Return the [x, y] coordinate for the center point of the cell that contains the specified text.  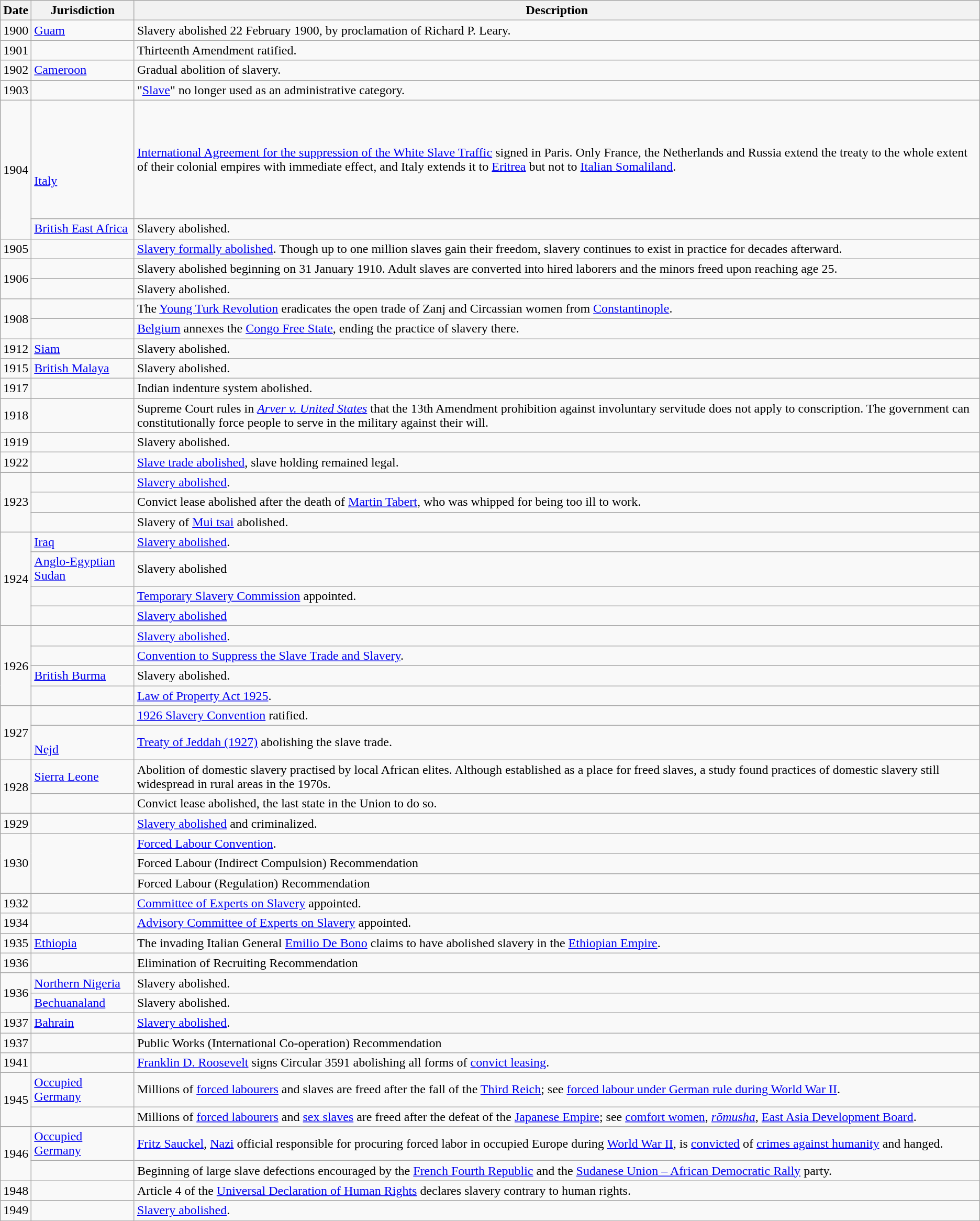
1927 [16, 733]
1926 [16, 665]
Thirteenth Amendment ratified. [557, 50]
1928 [16, 786]
1934 [16, 923]
1903 [16, 90]
Northern Nigeria [83, 983]
Convention to Suppress the Slave Trade and Slavery. [557, 656]
1901 [16, 50]
Millions of forced labourers and slaves are freed after the fall of the Third Reich; see forced labour under German rule during World War II. [557, 1090]
Convict lease abolished, the last state in the Union to do so. [557, 804]
Jurisdiction [83, 10]
Cameroon [83, 70]
Sierra Leone [83, 777]
Belgium annexes the Congo Free State, ending the practice of slavery there. [557, 328]
1917 [16, 389]
1923 [16, 502]
1945 [16, 1100]
1932 [16, 903]
Advisory Committee of Experts on Slavery appointed. [557, 923]
Franklin D. Roosevelt signs Circular 3591 abolishing all forms of convict leasing. [557, 1063]
1924 [16, 579]
Convict lease abolished after the death of Martin Tabert, who was whipped for being too ill to work. [557, 502]
Slave trade abolished, slave holding remained legal. [557, 462]
1949 [16, 1211]
Iraq [83, 542]
Temporary Slavery Commission appointed. [557, 596]
1926 Slavery Convention ratified. [557, 716]
"Slave" no longer used as an administrative category. [557, 90]
1948 [16, 1191]
1906 [16, 279]
Italy [83, 159]
1919 [16, 442]
1922 [16, 462]
The invading Italian General Emilio De Bono claims to have abolished slavery in the Ethiopian Empire. [557, 943]
1900 [16, 30]
Siam [83, 348]
1941 [16, 1063]
Slavery of Mui tsai abolished. [557, 522]
1946 [16, 1154]
1929 [16, 824]
British Burma [83, 675]
Slavery abolished beginning on 31 January 1910. Adult slaves are converted into hired laborers and the minors freed upon reaching age 25. [557, 269]
British East Africa [83, 229]
1930 [16, 863]
Anglo-Egyptian Sudan [83, 569]
Public Works (International Co-operation) Recommendation [557, 1042]
Gradual abolition of slavery. [557, 70]
Forced Labour (Regulation) Recommendation [557, 883]
Slavery formally abolished. Though up to one million slaves gain their freedom, slavery continues to exist in practice for decades afterward. [557, 249]
Description [557, 10]
Forced Labour (Indirect Compulsion) Recommendation [557, 863]
Beginning of large slave defections encouraged by the French Fourth Republic and the Sudanese Union – African Democratic Rally party. [557, 1171]
Law of Property Act 1925. [557, 696]
1915 [16, 369]
Ethiopia [83, 943]
Indian indenture system abolished. [557, 389]
The Young Turk Revolution eradicates the open trade of Zanj and Circassian women from Constantinople. [557, 308]
1908 [16, 318]
1902 [16, 70]
1905 [16, 249]
Slavery abolished 22 February 1900, by proclamation of Richard P. Leary. [557, 30]
Date [16, 10]
Treaty of Jeddah (1927) abolishing the slave trade. [557, 742]
1912 [16, 348]
Slavery abolished and criminalized. [557, 824]
British Malaya [83, 369]
1918 [16, 416]
1935 [16, 943]
Committee of Experts on Slavery appointed. [557, 903]
Bechuanaland [83, 1003]
Nejd [83, 742]
Elimination of Recruiting Recommendation [557, 963]
1904 [16, 170]
Guam [83, 30]
Forced Labour Convention. [557, 843]
Article 4 of the Universal Declaration of Human Rights declares slavery contrary to human rights. [557, 1191]
Bahrain [83, 1023]
